Detect which cell encompasses the target text, then output its [X, Y] center coordinate. 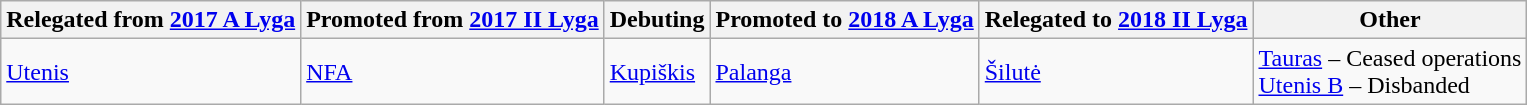
NFA [453, 72]
Kupiškis [657, 72]
Relegated to 2018 II Lyga [1116, 20]
Tauras – Ceased operationsUtenis B – Disbanded [1390, 72]
Relegated from 2017 A Lyga [151, 20]
Other [1390, 20]
Promoted to 2018 A Lyga [844, 20]
Šilutė [1116, 72]
Palanga [844, 72]
Debuting [657, 20]
Utenis [151, 72]
Promoted from 2017 II Lyga [453, 20]
